Capture the cell that displays the provided text and extract its (x, y) central coordinate. 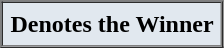
Denotes the Winner (112, 24)
